Determine the (x, y) coordinate at the center of the cell enclosing the given text.  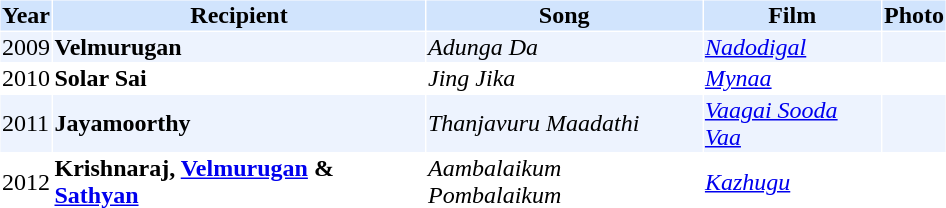
Song (564, 15)
Recipient (239, 15)
Solar Sai (239, 79)
Velmurugan (239, 47)
2010 (26, 79)
Jayamoorthy (239, 124)
Mynaa (792, 79)
Adunga Da (564, 47)
Vaagai Sooda Vaa (792, 124)
Jing Jika (564, 79)
Year (26, 15)
2009 (26, 47)
Nadodigal (792, 47)
Film (792, 15)
Thanjavuru Maadathi (564, 124)
Photo (914, 15)
2011 (26, 124)
